Return the [X, Y] coordinate for the center point of the cell that contains the specified text.  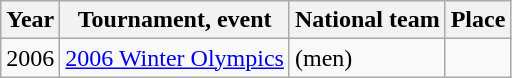
2006 Winter Olympics [175, 58]
Year [30, 20]
National team [367, 20]
Place [478, 20]
2006 [30, 58]
Tournament, event [175, 20]
(men) [367, 58]
